Determine the [X, Y] coordinate at the center of the cell enclosing the given text.  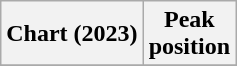
Chart (2023) [72, 34]
Peakposition [189, 34]
